Return the [x, y] coordinate for the center point of the cell that contains the specified text.  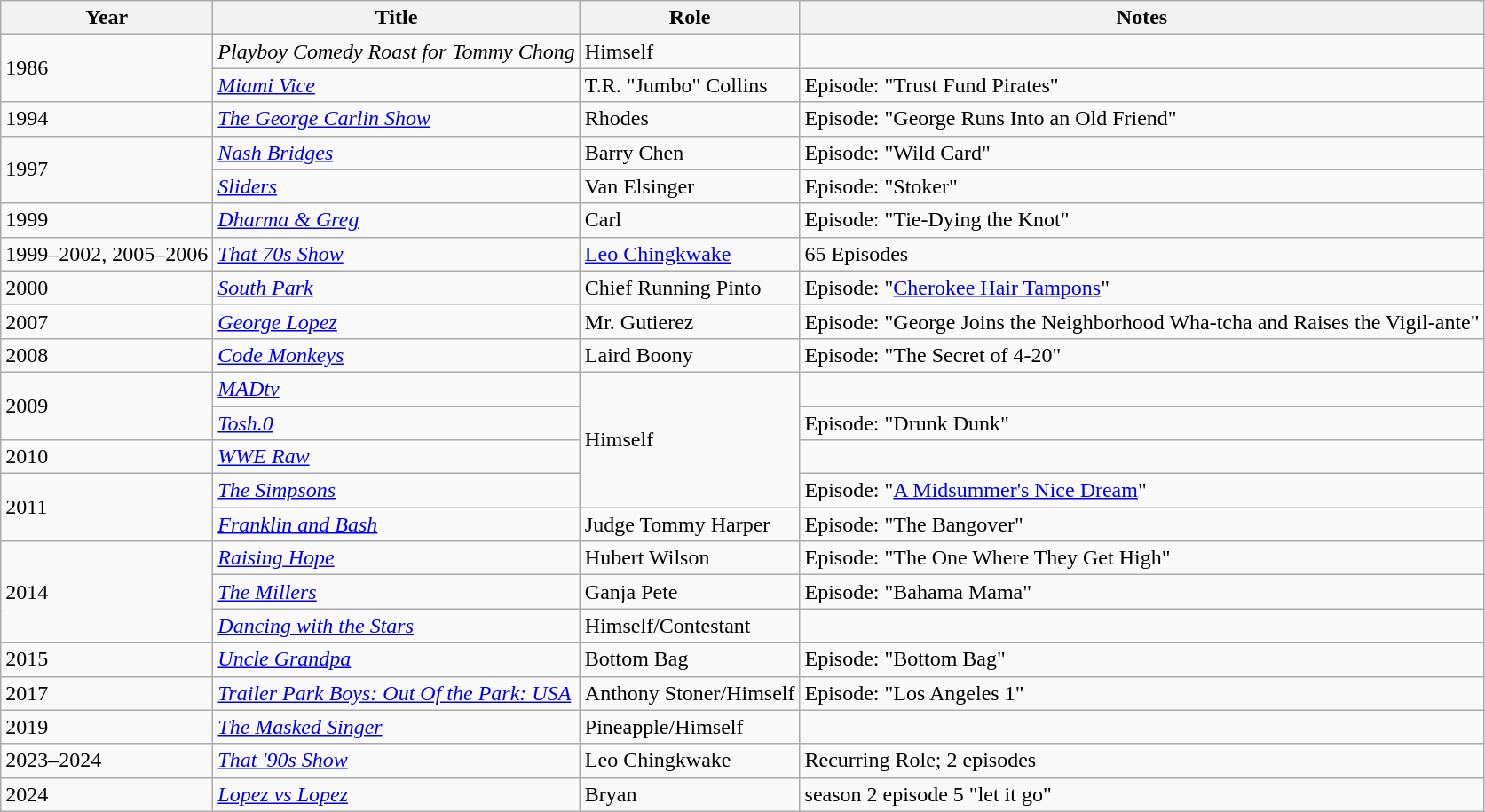
1986 [107, 68]
Laird Boony [690, 355]
Trailer Park Boys: Out Of the Park: USA [396, 693]
Episode: "Drunk Dunk" [1141, 423]
Bryan [690, 794]
Episode: "Trust Fund Pirates" [1141, 85]
Lopez vs Lopez [396, 794]
Nash Bridges [396, 153]
Episode: "Wild Card" [1141, 153]
Episode: "The Bangover" [1141, 524]
2007 [107, 321]
2009 [107, 406]
Judge Tommy Harper [690, 524]
2023–2024 [107, 761]
George Lopez [396, 321]
Recurring Role; 2 episodes [1141, 761]
Episode: "The One Where They Get High" [1141, 558]
2008 [107, 355]
Chief Running Pinto [690, 288]
Year [107, 18]
2010 [107, 457]
The Masked Singer [396, 727]
2019 [107, 727]
T.R. "Jumbo" Collins [690, 85]
Episode: "George Runs Into an Old Friend" [1141, 119]
Hubert Wilson [690, 558]
Sliders [396, 186]
season 2 episode 5 "let it go" [1141, 794]
2011 [107, 508]
Dancing with the Stars [396, 626]
Ganja Pete [690, 592]
Rhodes [690, 119]
Dharma & Greg [396, 220]
Episode: "George Joins the Neighborhood Wha-tcha and Raises the Vigil-ante" [1141, 321]
Episode: "Los Angeles 1" [1141, 693]
Raising Hope [396, 558]
Episode: "Stoker" [1141, 186]
Carl [690, 220]
Tosh.0 [396, 423]
MADtv [396, 389]
Title [396, 18]
Uncle Grandpa [396, 659]
WWE Raw [396, 457]
Van Elsinger [690, 186]
That 70s Show [396, 254]
Franklin and Bash [396, 524]
That '90s Show [396, 761]
65 Episodes [1141, 254]
Mr. Gutierez [690, 321]
2024 [107, 794]
Bottom Bag [690, 659]
1999–2002, 2005–2006 [107, 254]
Role [690, 18]
Episode: "Cherokee Hair Tampons" [1141, 288]
Episode: "Tie-Dying the Knot" [1141, 220]
2017 [107, 693]
2015 [107, 659]
1994 [107, 119]
South Park [396, 288]
2000 [107, 288]
1997 [107, 169]
Anthony Stoner/Himself [690, 693]
Pineapple/Himself [690, 727]
Episode: "Bahama Mama" [1141, 592]
Notes [1141, 18]
The Millers [396, 592]
The George Carlin Show [396, 119]
2014 [107, 592]
Episode: "Bottom Bag" [1141, 659]
Himself/Contestant [690, 626]
The Simpsons [396, 491]
Playboy Comedy Roast for Tommy Chong [396, 51]
1999 [107, 220]
Episode: "A Midsummer's Nice Dream" [1141, 491]
Episode: "The Secret of 4-20" [1141, 355]
Barry Chen [690, 153]
Miami Vice [396, 85]
Code Monkeys [396, 355]
